Output the [x, y] coordinate of the center of the cell containing the given text.  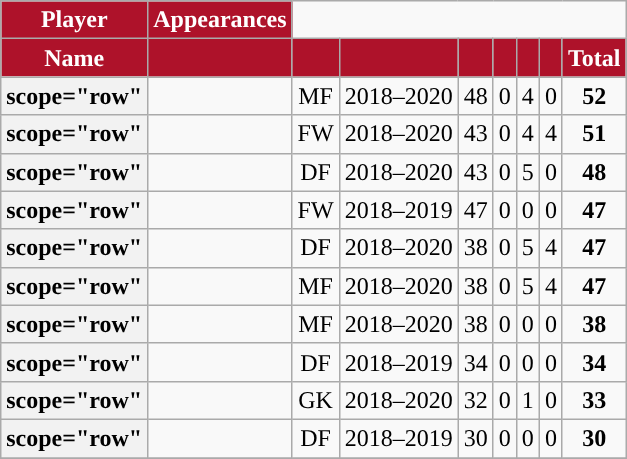
Player [74, 20]
GK [316, 400]
Name [74, 58]
52 [594, 96]
Total [594, 58]
Appearances [220, 20]
32 [476, 400]
1 [528, 400]
33 [594, 400]
51 [594, 134]
